Find where the given text appears and provide that cell's center as [X, Y] coordinate. 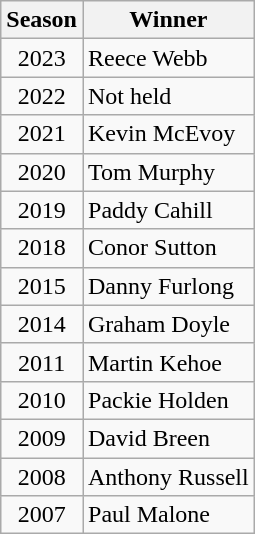
Graham Doyle [168, 324]
2007 [42, 515]
Anthony Russell [168, 477]
2018 [42, 248]
2015 [42, 286]
Kevin McEvoy [168, 134]
2023 [42, 58]
2019 [42, 210]
2011 [42, 362]
Tom Murphy [168, 172]
2008 [42, 477]
Season [42, 20]
Not held [168, 96]
Danny Furlong [168, 286]
2010 [42, 400]
2021 [42, 134]
Martin Kehoe [168, 362]
2020 [42, 172]
David Breen [168, 438]
Winner [168, 20]
Conor Sutton [168, 248]
Packie Holden [168, 400]
2014 [42, 324]
Paul Malone [168, 515]
Paddy Cahill [168, 210]
2009 [42, 438]
Reece Webb [168, 58]
2022 [42, 96]
